Capture the cell that displays the provided text and extract its (x, y) central coordinate. 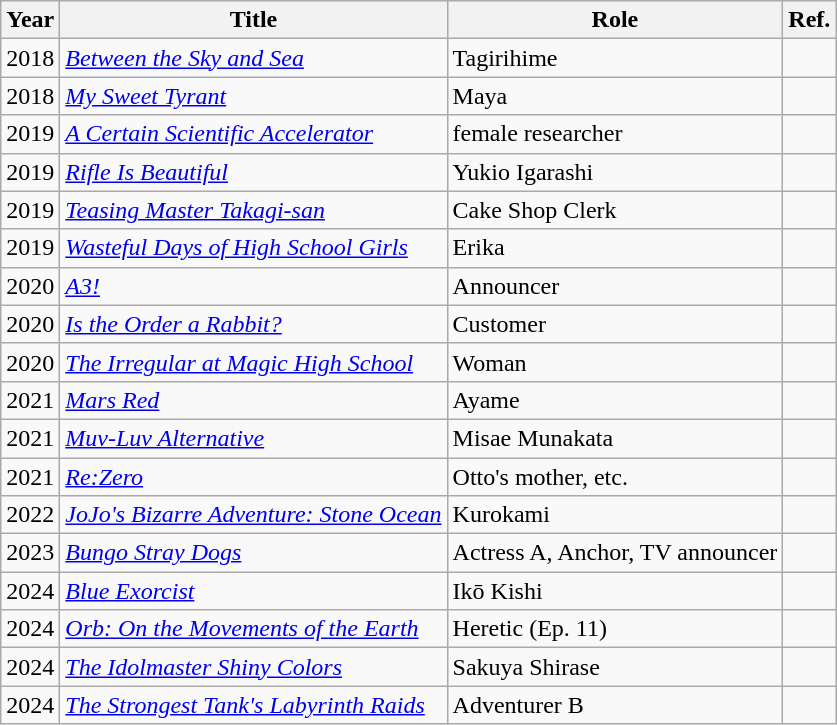
Title (254, 20)
Between the Sky and Sea (254, 58)
Actress A, Anchor, TV announcer (615, 553)
A3! (254, 286)
Sakuya Shirase (615, 667)
Ref. (810, 20)
Rifle Is Beautiful (254, 172)
Misae Munakata (615, 438)
Muv-Luv Alternative (254, 438)
Blue Exorcist (254, 591)
female researcher (615, 134)
Otto's mother, etc. (615, 477)
Kurokami (615, 515)
Customer (615, 324)
2022 (30, 515)
Yukio Igarashi (615, 172)
Role (615, 20)
Woman (615, 362)
Tagirihime (615, 58)
Cake Shop Clerk (615, 210)
Heretic (Ep. 11) (615, 629)
Ikō Kishi (615, 591)
JoJo's Bizarre Adventure: Stone Ocean (254, 515)
The Irregular at Magic High School (254, 362)
Re:Zero (254, 477)
Erika (615, 248)
Is the Order a Rabbit? (254, 324)
Orb: On the Movements of the Earth (254, 629)
Bungo Stray Dogs (254, 553)
Adventurer B (615, 705)
Wasteful Days of High School Girls (254, 248)
Mars Red (254, 400)
The Idolmaster Shiny Colors (254, 667)
The Strongest Tank's Labyrinth Raids (254, 705)
Year (30, 20)
Announcer (615, 286)
My Sweet Tyrant (254, 96)
Teasing Master Takagi-san (254, 210)
2023 (30, 553)
Ayame (615, 400)
A Certain Scientific Accelerator (254, 134)
Maya (615, 96)
